For the text-containing cell, return its midpoint in (X, Y) coordinate format. 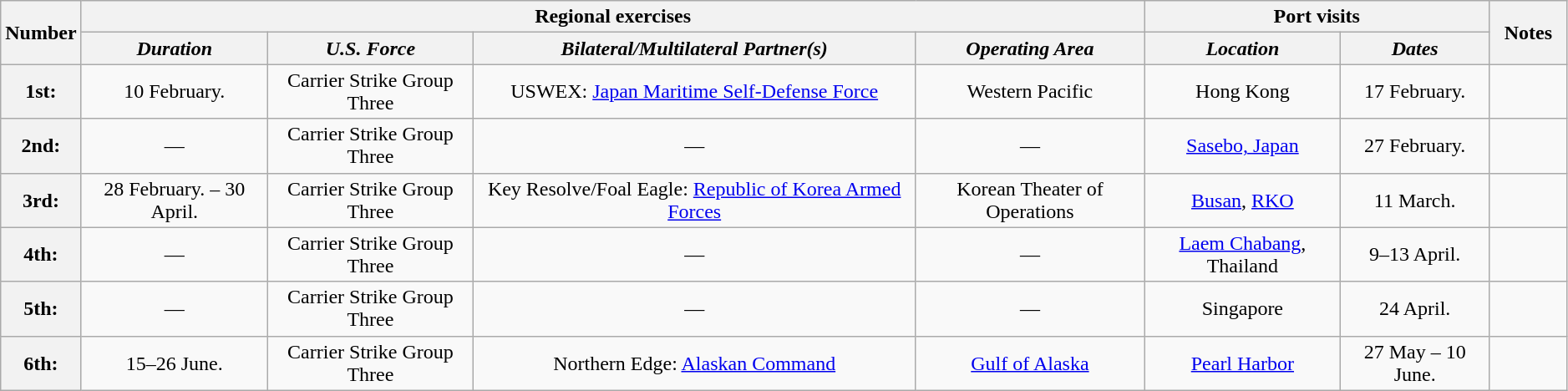
Number (41, 33)
Port visits (1317, 17)
Laem Chabang, Thailand (1243, 254)
USWEX: Japan Maritime Self-Defense Force (693, 92)
2nd: (41, 145)
Dates (1415, 48)
3rd: (41, 201)
5th: (41, 309)
Busan, RKO (1243, 201)
27 May – 10 June. (1415, 363)
Pearl Harbor (1243, 363)
17 February. (1415, 92)
15–26 June. (174, 363)
1st: (41, 92)
Bilateral/Multilateral Partner(s) (693, 48)
Key Resolve/Foal Eagle: Republic of Korea Armed Forces (693, 201)
27 February. (1415, 145)
4th: (41, 254)
Location (1243, 48)
11 March. (1415, 201)
24 April. (1415, 309)
Northern Edge: Alaskan Command (693, 363)
6th: (41, 363)
Singapore (1243, 309)
Operating Area (1030, 48)
Regional exercises (613, 17)
Sasebo, Japan (1243, 145)
U.S. Force (370, 48)
Korean Theater of Operations (1030, 201)
Duration (174, 48)
28 February. – 30 April. (174, 201)
Gulf of Alaska (1030, 363)
10 February. (174, 92)
Western Pacific (1030, 92)
Hong Kong (1243, 92)
Notes (1529, 33)
9–13 April. (1415, 254)
